Extract the (x, y) coordinate from the center of the cell holding the provided text.  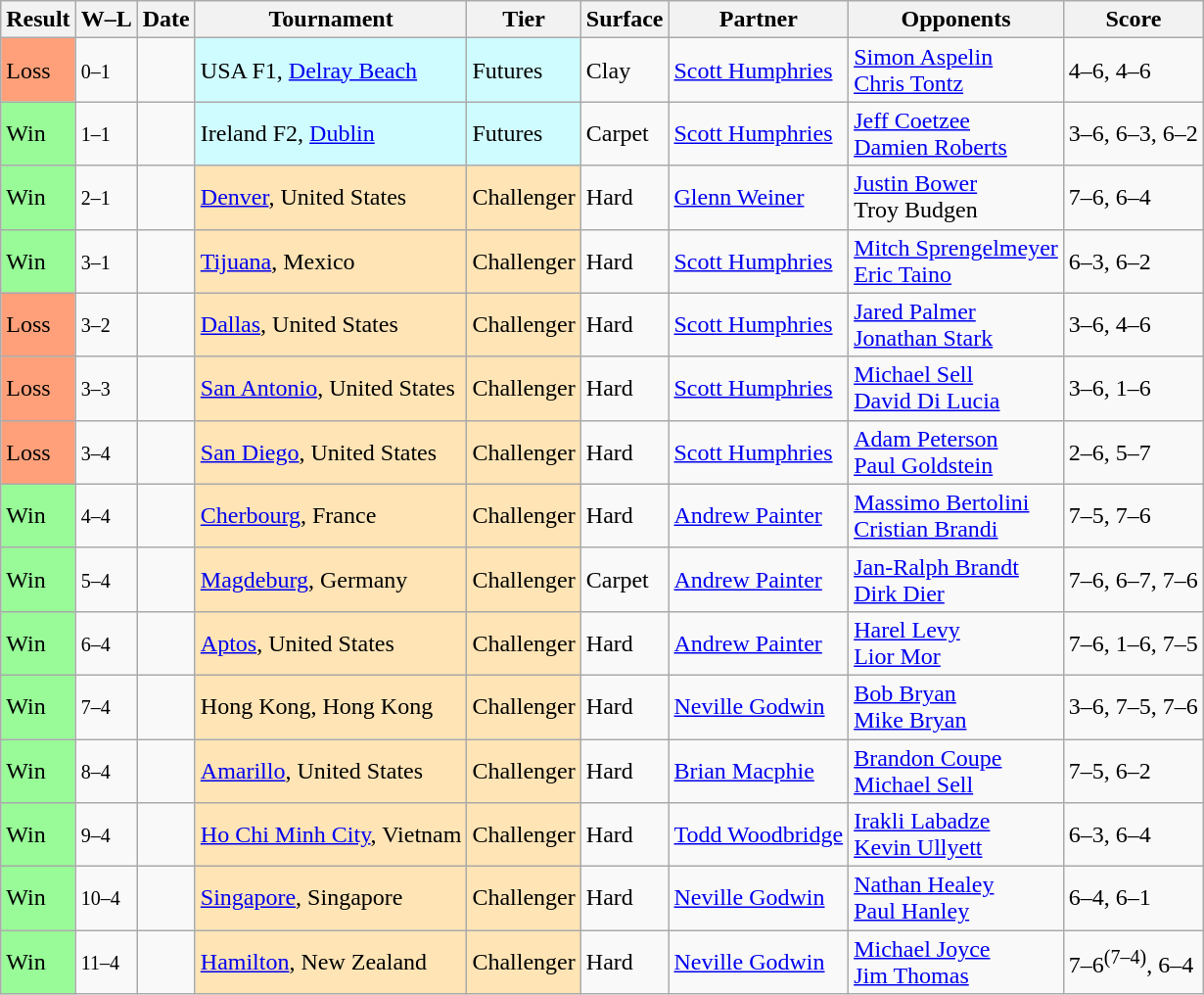
Simon Aspelin Chris Tontz (956, 71)
Result (38, 20)
San Antonio, United States (331, 388)
Magdeburg, Germany (331, 580)
Aptos, United States (331, 642)
Clay (625, 71)
USA F1, Delray Beach (331, 71)
Hong Kong, Hong Kong (331, 707)
Nathan Healey Paul Hanley (956, 899)
Todd Woodbridge (759, 834)
Score (1134, 20)
W–L (106, 20)
7–5, 7–6 (1134, 515)
8–4 (106, 770)
Partner (759, 20)
7–5, 6–2 (1134, 770)
Jared Palmer Jonathan Stark (956, 325)
0–1 (106, 71)
Tijuana, Mexico (331, 261)
Adam Peterson Paul Goldstein (956, 452)
San Diego, United States (331, 452)
7–6, 6–4 (1134, 198)
Hamilton, New Zealand (331, 962)
6–4, 6–1 (1134, 899)
Glenn Weiner (759, 198)
Cherbourg, France (331, 515)
5–4 (106, 580)
Massimo Bertolini Cristian Brandi (956, 515)
3–6, 4–6 (1134, 325)
Bob Bryan Mike Bryan (956, 707)
3–1 (106, 261)
10–4 (106, 899)
Denver, United States (331, 198)
Date (166, 20)
Brandon Coupe Michael Sell (956, 770)
2–6, 5–7 (1134, 452)
3–6, 7–5, 7–6 (1134, 707)
Dallas, United States (331, 325)
Opponents (956, 20)
2–1 (106, 198)
4–6, 4–6 (1134, 71)
Jan-Ralph Brandt Dirk Dier (956, 580)
Amarillo, United States (331, 770)
3–6, 1–6 (1134, 388)
9–4 (106, 834)
6–3, 6–4 (1134, 834)
7–4 (106, 707)
7–6(7–4), 6–4 (1134, 962)
3–4 (106, 452)
6–4 (106, 642)
Surface (625, 20)
4–4 (106, 515)
1–1 (106, 133)
3–6, 6–3, 6–2 (1134, 133)
Brian Macphie (759, 770)
Justin Bower Troy Budgen (956, 198)
Ireland F2, Dublin (331, 133)
Mitch Sprengelmeyer Eric Taino (956, 261)
Michael Joyce Jim Thomas (956, 962)
Jeff Coetzee Damien Roberts (956, 133)
Singapore, Singapore (331, 899)
11–4 (106, 962)
3–3 (106, 388)
6–3, 6–2 (1134, 261)
Tier (524, 20)
Tournament (331, 20)
Harel Levy Lior Mor (956, 642)
Michael Sell David Di Lucia (956, 388)
Irakli Labadze Kevin Ullyett (956, 834)
3–2 (106, 325)
Ho Chi Minh City, Vietnam (331, 834)
7–6, 1–6, 7–5 (1134, 642)
7–6, 6–7, 7–6 (1134, 580)
